Provide the [X, Y] coordinate of the cell's center where the given text is located.  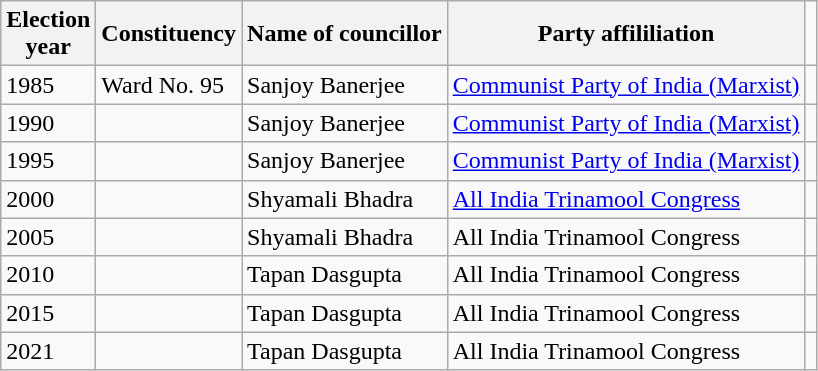
2015 [48, 313]
1995 [48, 161]
2021 [48, 351]
2005 [48, 237]
Election year [48, 34]
Constituency [169, 34]
Name of councillor [345, 34]
1990 [48, 123]
Ward No. 95 [169, 85]
2010 [48, 275]
1985 [48, 85]
2000 [48, 199]
Party affililiation [626, 34]
